Return [x, y] of the center of cell containing provided text 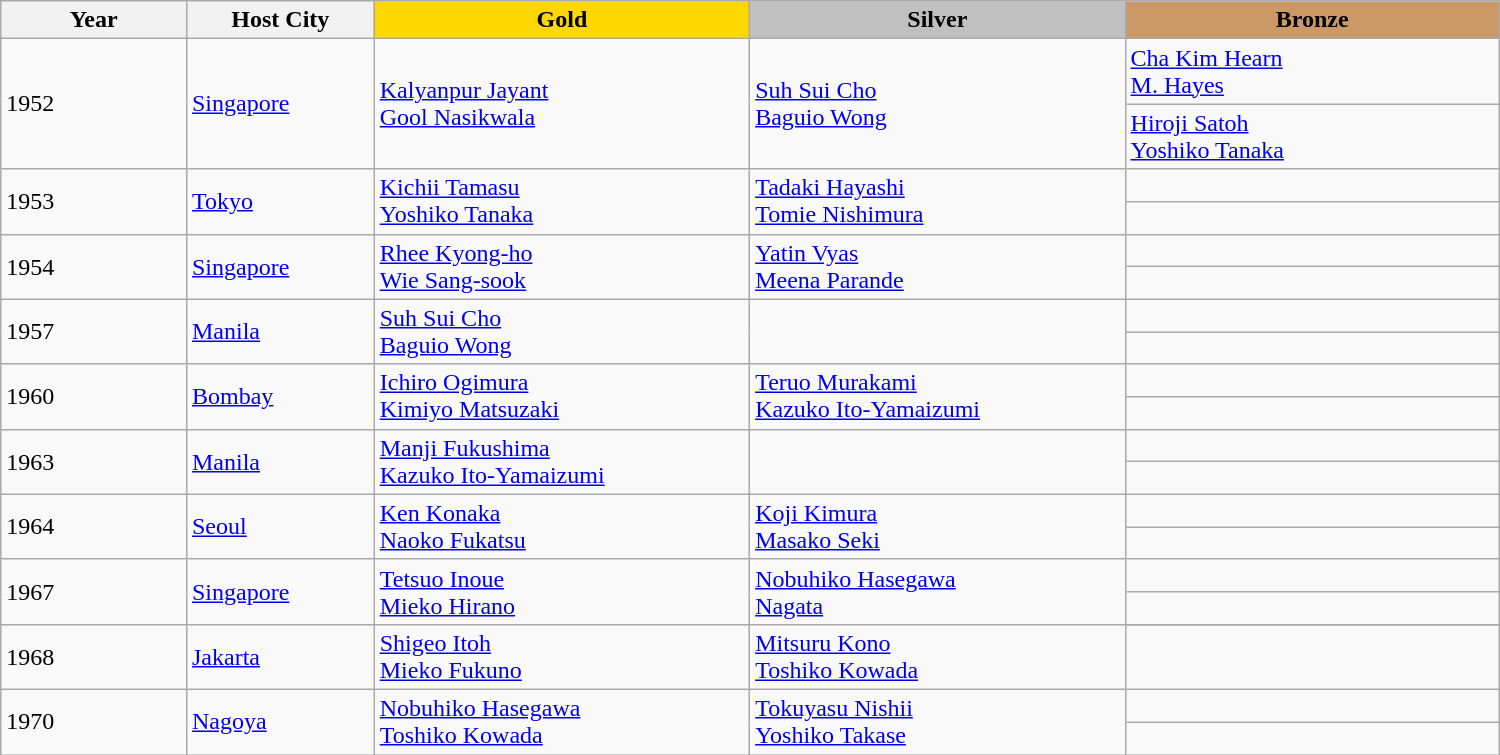
1963 [94, 462]
1952 [94, 104]
Mitsuru Kono Toshiko Kowada [938, 656]
Tetsuo Inoue Mieko Hirano [562, 592]
Tokuyasu Nishii Yoshiko Takase [938, 722]
1953 [94, 202]
Ichiro Ogimura Kimiyo Matsuzaki [562, 396]
1968 [94, 656]
Nobuhiko Hasegawa Nagata [938, 592]
Yatin Vyas Meena Parande [938, 266]
1957 [94, 332]
1954 [94, 266]
Tokyo [280, 202]
1967 [94, 592]
Seoul [280, 526]
Tadaki Hayashi Tomie Nishimura [938, 202]
Jakarta [280, 656]
Shigeo Itoh Mieko Fukuno [562, 656]
Ken Konaka Naoko Fukatsu [562, 526]
Silver [938, 20]
Bombay [280, 396]
Kalyanpur Jayant Gool Nasikwala [562, 104]
Kichii Tamasu Yoshiko Tanaka [562, 202]
Teruo Murakami Kazuko Ito-Yamaizumi [938, 396]
Host City [280, 20]
Bronze [1312, 20]
1964 [94, 526]
Cha Kim Hearn M. Hayes [1312, 72]
Nobuhiko Hasegawa Toshiko Kowada [562, 722]
Year [94, 20]
Rhee Kyong-ho Wie Sang-sook [562, 266]
Hiroji Satoh Yoshiko Tanaka [1312, 136]
Manji Fukushima Kazuko Ito-Yamaizumi [562, 462]
1970 [94, 722]
1960 [94, 396]
Gold [562, 20]
Koji Kimura Masako Seki [938, 526]
Nagoya [280, 722]
